Identify which cell holds the provided text, then report its [x, y] central coordinate. 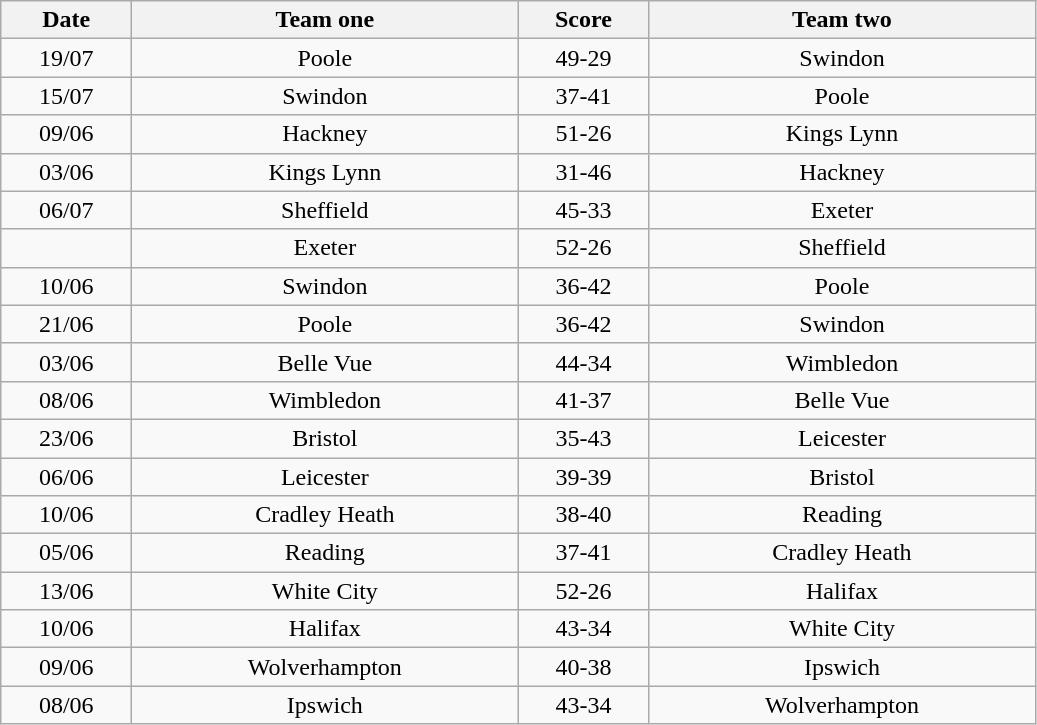
06/07 [66, 210]
19/07 [66, 58]
Date [66, 20]
05/06 [66, 553]
39-39 [584, 477]
40-38 [584, 667]
Team two [842, 20]
44-34 [584, 362]
31-46 [584, 172]
Team one [325, 20]
41-37 [584, 400]
49-29 [584, 58]
23/06 [66, 438]
06/06 [66, 477]
15/07 [66, 96]
Score [584, 20]
51-26 [584, 134]
35-43 [584, 438]
21/06 [66, 324]
13/06 [66, 591]
38-40 [584, 515]
45-33 [584, 210]
